Extract the (x, y) coordinate from the center of the cell holding the provided text.  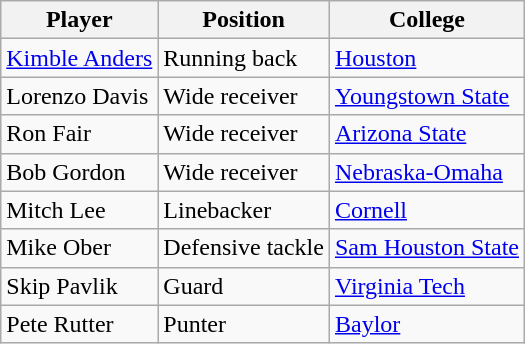
Kimble Anders (80, 58)
Pete Rutter (80, 324)
Ron Fair (80, 134)
Mike Ober (80, 248)
Nebraska-Omaha (426, 172)
Mitch Lee (80, 210)
College (426, 20)
Baylor (426, 324)
Cornell (426, 210)
Skip Pavlik (80, 286)
Sam Houston State (426, 248)
Arizona State (426, 134)
Bob Gordon (80, 172)
Guard (244, 286)
Lorenzo Davis (80, 96)
Position (244, 20)
Running back (244, 58)
Virginia Tech (426, 286)
Player (80, 20)
Houston (426, 58)
Defensive tackle (244, 248)
Linebacker (244, 210)
Punter (244, 324)
Youngstown State (426, 96)
